Extract the (X, Y) coordinate from the center of the cell holding the provided text.  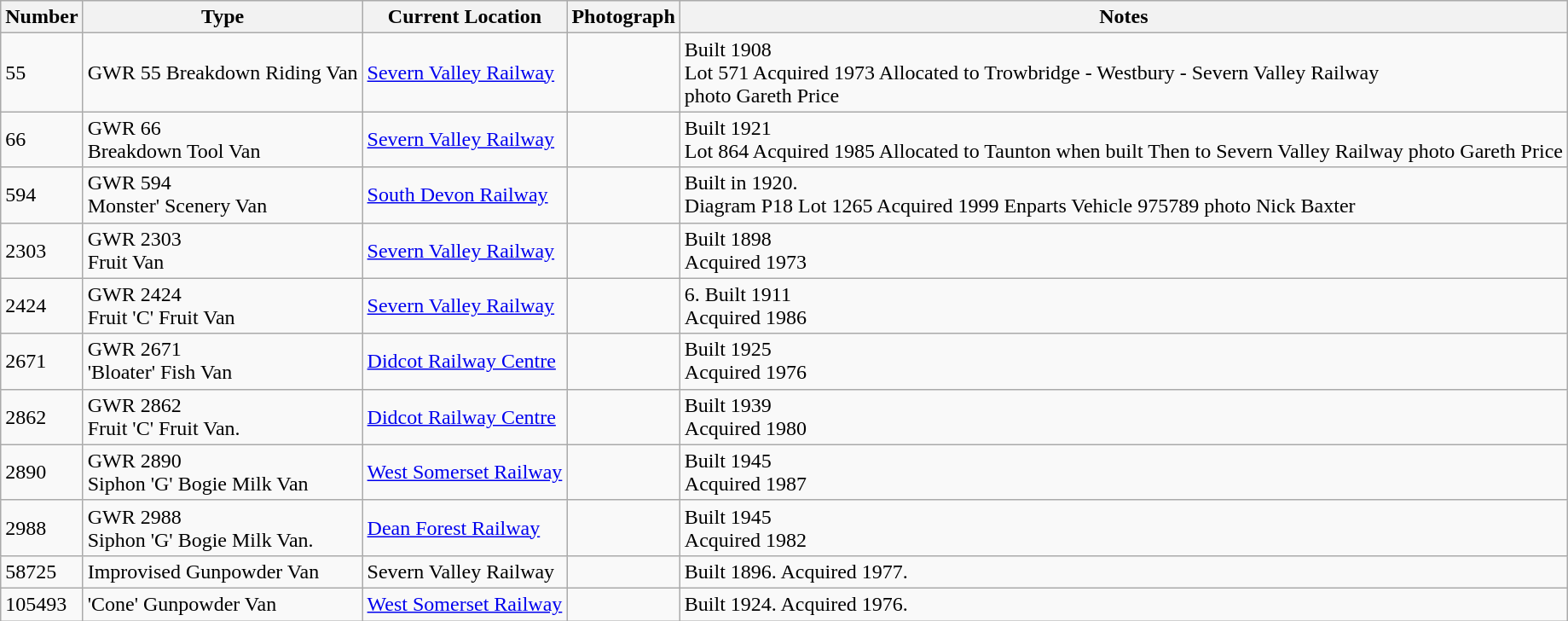
Photograph (623, 17)
Number (42, 17)
2890 (42, 473)
105493 (42, 604)
GWR 66Breakdown Tool Van (223, 140)
2671 (42, 362)
55 (42, 73)
Built 1898Acquired 1973 (1124, 251)
Type (223, 17)
South Devon Railway (465, 194)
Built 1945Acquired 1982 (1124, 527)
2424 (42, 305)
Built 1939Acquired 1980 (1124, 416)
6. Built 1911Acquired 1986 (1124, 305)
GWR 2890Siphon 'G' Bogie Milk Van (223, 473)
GWR 2862Fruit 'C' Fruit Van. (223, 416)
GWR 2671'Bloater' Fish Van (223, 362)
58725 (42, 572)
Built 1925Acquired 1976 (1124, 362)
2303 (42, 251)
'Cone' Gunpowder Van (223, 604)
Current Location (465, 17)
GWR 55 Breakdown Riding Van (223, 73)
594 (42, 194)
GWR 2988Siphon 'G' Bogie Milk Van. (223, 527)
GWR 2424Fruit 'C' Fruit Van (223, 305)
Improvised Gunpowder Van (223, 572)
Built 1945Acquired 1987 (1124, 473)
Built in 1920.Diagram P18 Lot 1265 Acquired 1999 Enparts Vehicle 975789 photo Nick Baxter (1124, 194)
Built 1921Lot 864 Acquired 1985 Allocated to Taunton when built Then to Severn Valley Railway photo Gareth Price (1124, 140)
2988 (42, 527)
Built 1924. Acquired 1976. (1124, 604)
66 (42, 140)
Built 1896. Acquired 1977. (1124, 572)
Dean Forest Railway (465, 527)
GWR 2303Fruit Van (223, 251)
GWR 594Monster' Scenery Van (223, 194)
Notes (1124, 17)
2862 (42, 416)
Built 1908Lot 571 Acquired 1973 Allocated to Trowbridge - Westbury - Severn Valley Railwayphoto Gareth Price (1124, 73)
